Detect which cell encompasses the target text, then output its [X, Y] center coordinate. 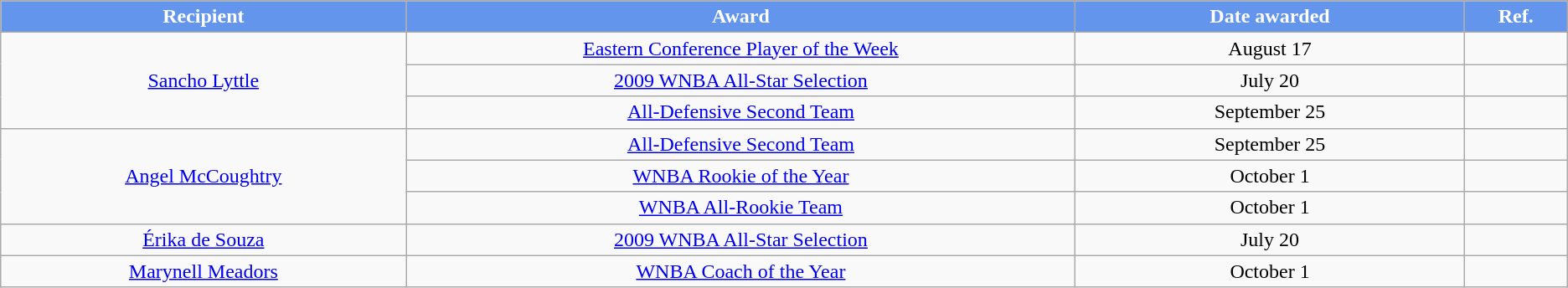
Date awarded [1270, 17]
WNBA All-Rookie Team [740, 208]
Eastern Conference Player of the Week [740, 49]
WNBA Rookie of the Year [740, 176]
Ref. [1516, 17]
Érika de Souza [204, 239]
WNBA Coach of the Year [740, 271]
Sancho Lyttle [204, 80]
Angel McCoughtry [204, 176]
Award [740, 17]
Recipient [204, 17]
August 17 [1270, 49]
Marynell Meadors [204, 271]
